Identify which cell holds the provided text, then report its (X, Y) central coordinate. 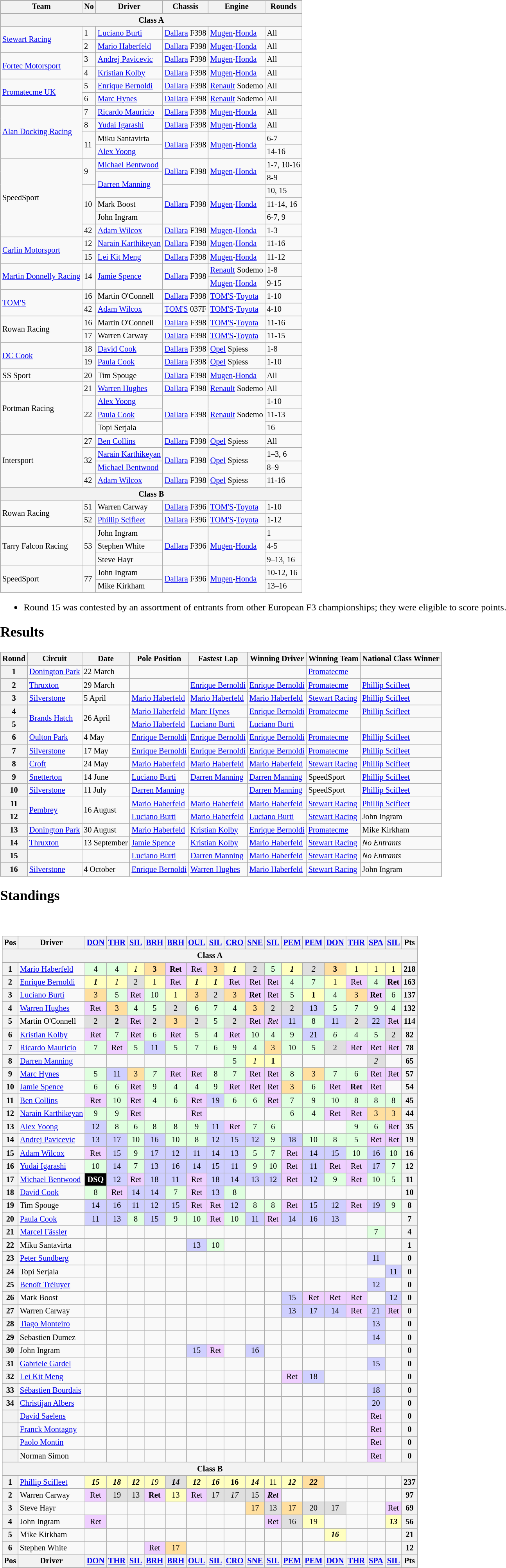
31 (10, 1364)
Circuit (55, 659)
Oulton Park (55, 738)
Franck Montagny (52, 1430)
Sebastien Dumez (52, 1337)
5 April (106, 698)
SS Sport (41, 375)
11-14, 16 (284, 204)
Promatecme UK (41, 92)
Sébastien Bourdais (52, 1390)
Chassis (185, 7)
13–16 (284, 586)
78 (409, 1048)
Pole Position (160, 659)
26 (10, 1298)
Date (106, 659)
Portman Racing (41, 408)
Snetterton (55, 777)
218 (409, 969)
4-5 (284, 547)
Intersport (41, 461)
Winning Team (334, 659)
TOM'S 037F (185, 310)
Winning Driver (277, 659)
6-7, 9 (284, 217)
77 (89, 579)
Marcel Fässler (52, 1232)
26 April (106, 718)
82 (409, 1035)
24 May (106, 764)
1–3, 6 (284, 454)
14-16 (284, 152)
23 (10, 1258)
Martin Donnelly Racing (41, 277)
30 August (106, 830)
Tarry Falcon Racing (41, 547)
DC Cook (41, 356)
National Class Winner (401, 659)
Christijan Albers (52, 1403)
9–13, 16 (284, 560)
Team (41, 7)
4-10 (284, 310)
Round (14, 659)
Pembrey (55, 810)
Engine (237, 7)
David Saelens (52, 1416)
Brands Hatch (55, 718)
17 May (106, 751)
11-13 (284, 415)
TOM'S (41, 303)
11-12 (284, 257)
16 August (106, 810)
237 (409, 1482)
Croft (55, 764)
33 (10, 1390)
1-12 (284, 520)
Carlin Motorsport (41, 250)
Tiago Monteiro (52, 1324)
51 (89, 507)
Norman Simon (52, 1456)
54 (409, 1087)
4 October (106, 869)
Gabriele Gardel (52, 1364)
1-7, 10-16 (284, 165)
34 (10, 1403)
22 March (106, 672)
65 (409, 1061)
9-15 (284, 283)
45 (409, 1101)
Benoît Tréluyer (52, 1285)
11-15 (284, 336)
137 (409, 995)
8-9 (284, 178)
Fortec Motorsport (41, 66)
53 (89, 547)
97 (409, 1495)
No (89, 7)
10, 15 (284, 191)
Peter Sundberg (52, 1258)
56 (409, 1522)
25 (10, 1285)
1-3 (284, 231)
8–9 (284, 468)
14 June (106, 777)
24 (10, 1272)
11 July (106, 790)
4 May (106, 738)
29 March (106, 685)
57 (409, 1074)
Fastest Lap (218, 659)
6-7 (284, 138)
13 September (106, 843)
28 (10, 1324)
52 (89, 520)
29 (10, 1337)
69 (409, 1509)
44 (409, 1114)
Alan Docking Racing (41, 132)
35 (409, 1127)
163 (409, 982)
114 (409, 1022)
132 (409, 1008)
30 (10, 1351)
Paolo Montin (52, 1443)
Rounds (284, 7)
DSQ (95, 1179)
10-12, 16 (284, 573)
